Scan for the cell matching the given text and deliver its [X, Y] coordinate at center. 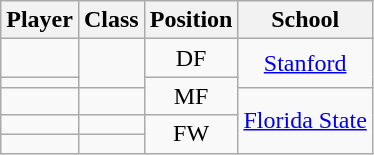
Class [111, 20]
School [305, 20]
DF [191, 58]
Florida State [305, 120]
MF [191, 96]
FW [191, 134]
Stanford [305, 64]
Player [40, 20]
Position [191, 20]
